Find where the given text appears and provide that cell's center as (x, y) coordinate. 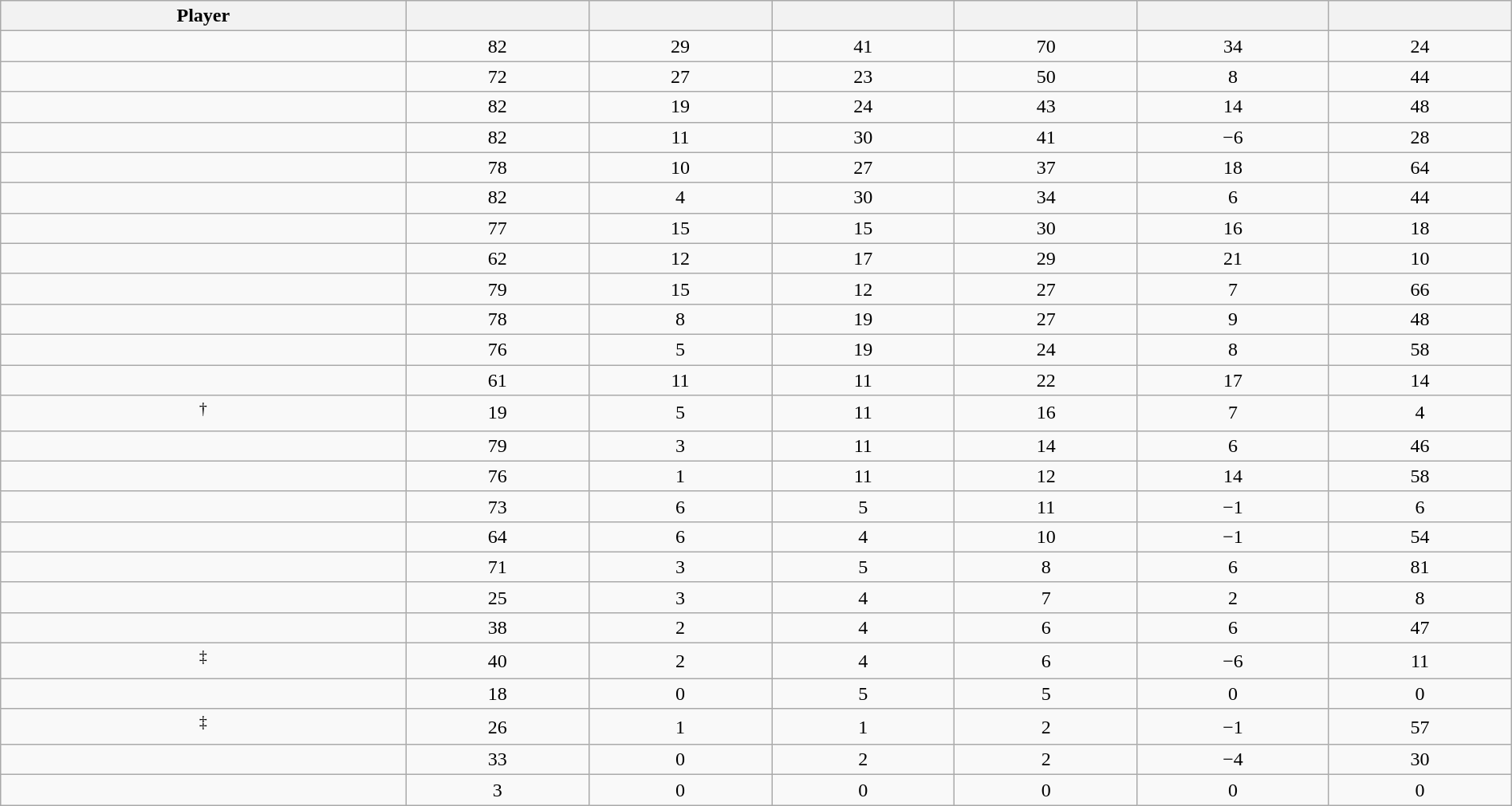
33 (498, 760)
43 (1046, 107)
22 (1046, 380)
72 (498, 77)
46 (1419, 446)
Player (203, 16)
62 (498, 258)
57 (1419, 727)
9 (1233, 319)
66 (1419, 289)
37 (1046, 167)
40 (498, 662)
77 (498, 228)
71 (498, 567)
26 (498, 727)
70 (1046, 46)
25 (498, 597)
81 (1419, 567)
54 (1419, 537)
−4 (1233, 760)
61 (498, 380)
23 (863, 77)
21 (1233, 258)
47 (1419, 627)
28 (1419, 137)
73 (498, 506)
† (203, 413)
50 (1046, 77)
38 (498, 627)
